Identify which cell holds the provided text, then report its [X, Y] central coordinate. 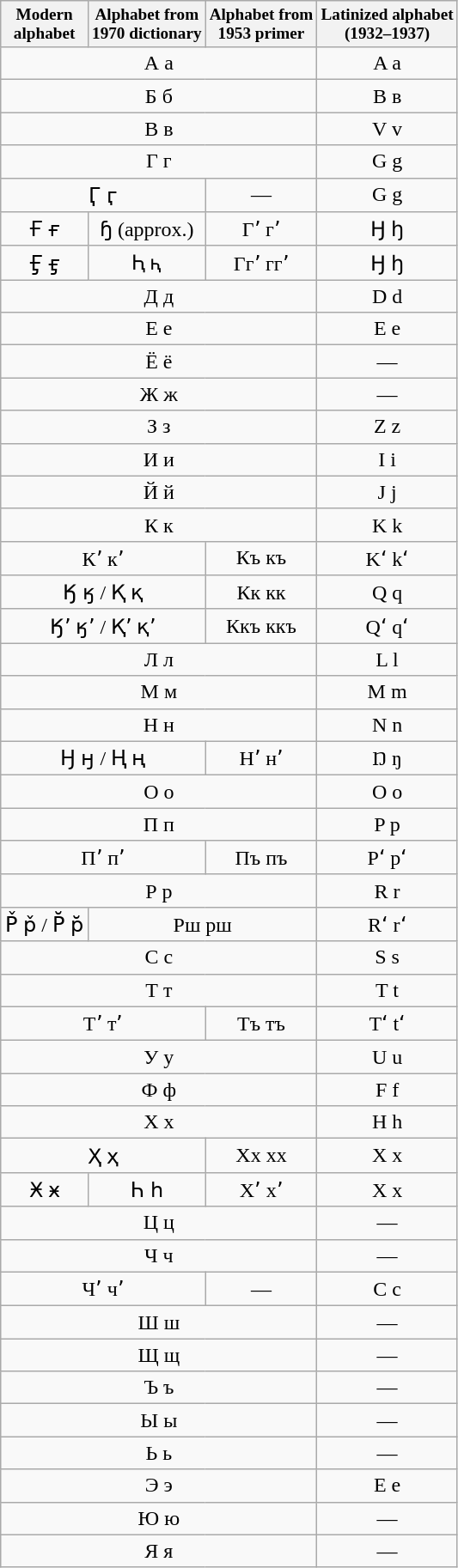
M m [387, 692]
П п [159, 824]
Ҳ ҳ [103, 1156]
Modern alphabet [45, 24]
Д д [159, 296]
К к [159, 525]
Ккъ ккъ [261, 626]
L l [387, 659]
R r [387, 890]
Alphabet from 1953 primer [261, 24]
Ы ы [159, 1420]
O o [387, 792]
Э э [159, 1486]
Хх хх [261, 1156]
Ŋ ŋ [387, 758]
Е е [159, 329]
N n [387, 725]
Z z [387, 427]
Ш ш [159, 1322]
Pʻ pʻ [387, 858]
Нʼ нʼ [261, 758]
А а [159, 64]
Latinized alphabet(1932–1937) [387, 24]
K k [387, 525]
Ю ю [159, 1518]
Пъ пъ [261, 858]
D d [387, 296]
Һ һ [146, 1190]
Ӄʼ ӄʼ / Қʼ қʼ [103, 626]
И и [159, 459]
Ӻ ӻ [45, 263]
Тъ тъ [261, 1024]
Ж ж [159, 394]
Пʼ пʼ [103, 858]
Й й [159, 492]
Tʻ tʻ [387, 1024]
Я я [159, 1551]
Гʼ гʼ [261, 229]
С с [159, 957]
Р̌ р̌ / Р̆ р̆ [45, 925]
Г г [159, 161]
P p [387, 824]
Р р [159, 890]
Тʼ тʼ [103, 1024]
F f [387, 1090]
Ӿ ӿ [45, 1190]
Ӷ ӷ [103, 195]
Ч ч [159, 1255]
V v [387, 129]
Ф ф [159, 1090]
Чʼ чʼ [103, 1289]
Т т [159, 990]
H h [387, 1122]
В в [159, 129]
I i [387, 459]
Ъ ъ [159, 1388]
Л л [159, 659]
B в [387, 96]
У у [159, 1057]
Рш рш [202, 925]
J j [387, 492]
М м [159, 692]
Щ щ [159, 1355]
ɧ (approx.) [146, 229]
Alphabet from 1970 dictionary [146, 24]
Х х [159, 1122]
Ғ ғ [45, 229]
Rʻ rʻ [387, 925]
Qʻ qʻ [387, 626]
Кк кк [261, 593]
О о [159, 792]
Ь ь [159, 1453]
З з [159, 427]
Къ къ [261, 558]
Ц ц [159, 1223]
Q q [387, 593]
Кʼ кʼ [103, 558]
Ӈ ӈ / Ң ң [103, 758]
Ӄ ӄ / Қ қ [103, 593]
U u [387, 1057]
S s [387, 957]
T t [387, 990]
Н н [159, 725]
Kʻ kʻ [387, 558]
Ԧ ԧ [146, 263]
Ё ё [159, 362]
A a [387, 64]
Б б [159, 96]
Ггʼ ггʼ [261, 263]
Хʼ хʼ [261, 1190]
C c [387, 1289]
